Extract the (X, Y) coordinate from the center of the cell holding the provided text.  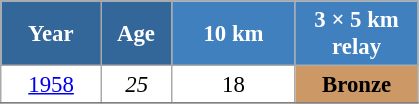
Bronze (356, 85)
3 × 5 km relay (356, 34)
18 (234, 85)
1958 (52, 85)
Age (136, 34)
25 (136, 85)
10 km (234, 34)
Year (52, 34)
